Identify which cell holds the provided text, then report its [x, y] central coordinate. 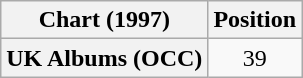
Chart (1997) [104, 20]
Position [255, 20]
UK Albums (OCC) [104, 58]
39 [255, 58]
